Locate the cell with the specified text and output its [x, y] center coordinate. 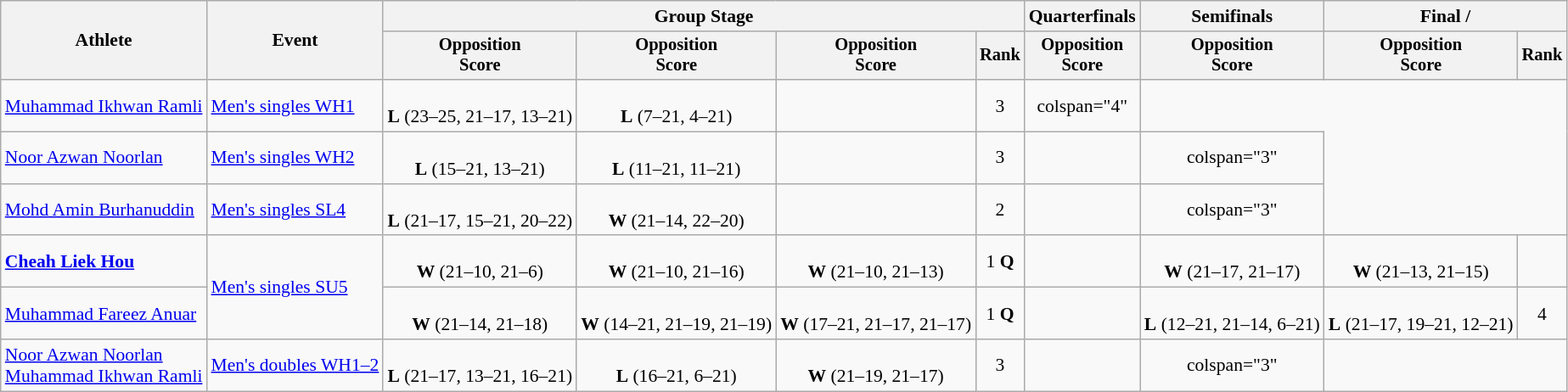
Event [295, 41]
W (21–14, 21–18) [480, 314]
Athlete [104, 41]
Muhammad Ikhwan Ramli [104, 105]
L (16–21, 6–21) [676, 365]
L (21–17, 15–21, 20–22) [480, 210]
Men's singles SL4 [295, 210]
colspan="4" [1082, 105]
L (12–21, 21–14, 6–21) [1233, 314]
Semifinals [1233, 16]
L (15–21, 13–21) [480, 158]
L (21–17, 13–21, 16–21) [480, 365]
W (21–17, 21–17) [1233, 261]
L (21–17, 19–21, 12–21) [1421, 314]
W (21–14, 22–20) [676, 210]
Men's singles WH1 [295, 105]
Men's singles WH2 [295, 158]
L (11–21, 11–21) [676, 158]
W (21–19, 21–17) [876, 365]
W (21–10, 21–6) [480, 261]
2 [1000, 210]
L (7–21, 4–21) [676, 105]
Cheah Liek Hou [104, 261]
4 [1543, 314]
Men's singles SU5 [295, 288]
Final / [1445, 16]
Noor Azwan NoorlanMuhammad Ikhwan Ramli [104, 365]
Muhammad Fareez Anuar [104, 314]
W (21–13, 21–15) [1421, 261]
W (14–21, 21–19, 21–19) [676, 314]
Mohd Amin Burhanuddin [104, 210]
Quarterfinals [1082, 16]
Group Stage [703, 16]
Noor Azwan Noorlan [104, 158]
W (21–10, 21–13) [876, 261]
W (17–21, 21–17, 21–17) [876, 314]
Men's doubles WH1–2 [295, 365]
L (23–25, 21–17, 13–21) [480, 105]
W (21–10, 21–16) [676, 261]
